Output the (x, y) coordinate of the center of the cell containing the given text.  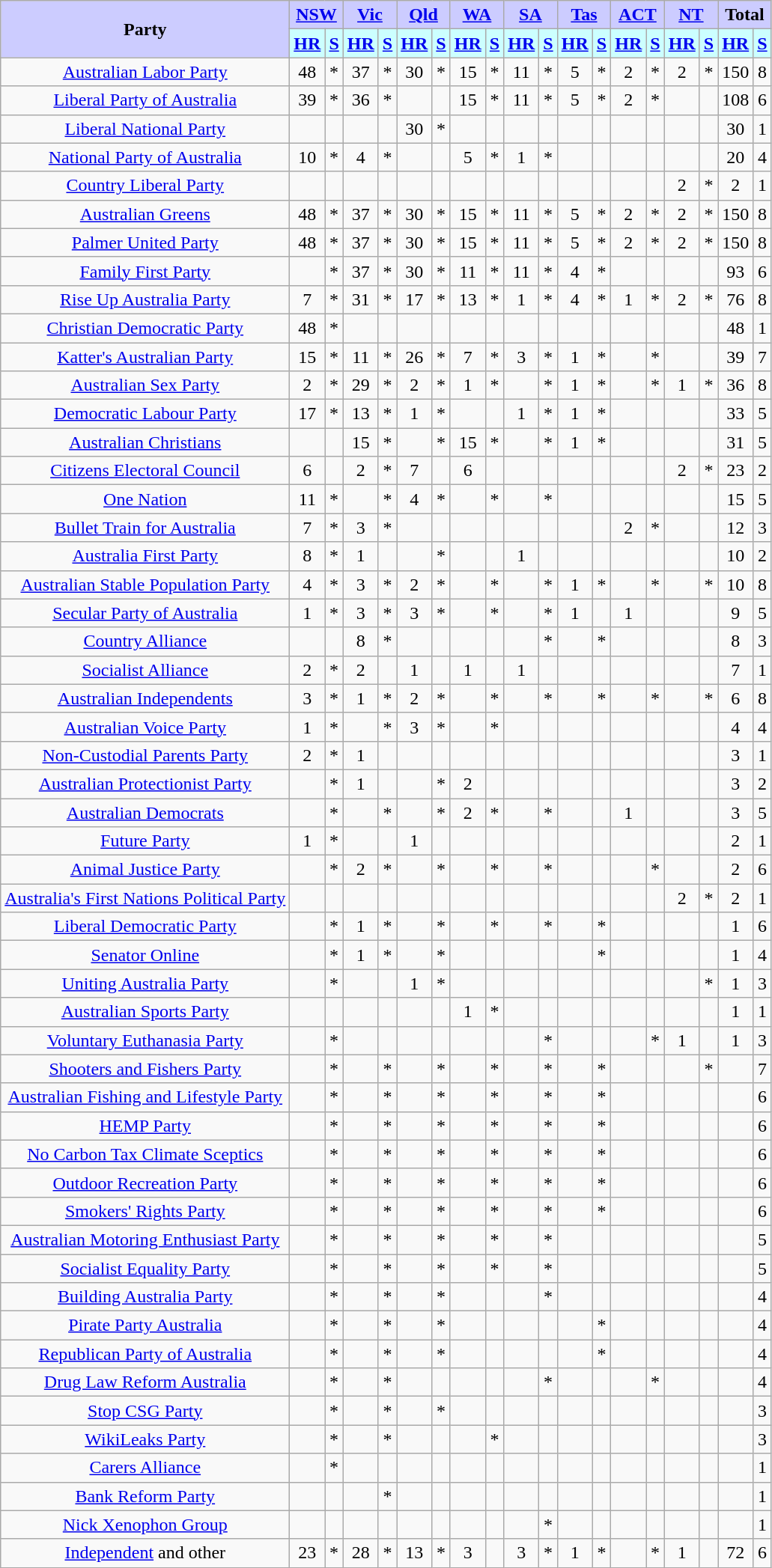
Voluntary Euthanasia Party (145, 1040)
Australian Sex Party (145, 385)
Australian Stable Population Party (145, 585)
Bullet Train for Australia (145, 528)
SA (530, 15)
108 (735, 100)
Country Alliance (145, 641)
Stop CSG Party (145, 1411)
Australian Democrats (145, 812)
Australian Independents (145, 698)
Uniting Australia Party (145, 983)
Katter's Australian Party (145, 357)
Country Liberal Party (145, 186)
Family First Party (145, 271)
Australia First Party (145, 556)
Building Australia Party (145, 1297)
Democratic Labour Party (145, 414)
Pirate Party Australia (145, 1326)
Vic (370, 15)
Party (145, 29)
26 (415, 357)
29 (361, 385)
Palmer United Party (145, 242)
Qld (424, 15)
Australian Motoring Enthusiast Party (145, 1239)
Animal Justice Party (145, 870)
Smokers' Rights Party (145, 1211)
Australian Voice Party (145, 727)
28 (361, 1553)
Australia's First Nations Political Party (145, 898)
WikiLeaks Party (145, 1439)
Bank Reform Party (145, 1496)
NSW (316, 15)
Citizens Electoral Council (145, 471)
12 (735, 528)
Rise Up Australia Party (145, 299)
Drug Law Reform Australia (145, 1382)
Liberal Democratic Party (145, 927)
Non-Custodial Parents Party (145, 755)
WA (476, 15)
NT (690, 15)
Carers Alliance (145, 1468)
Future Party (145, 841)
One Nation (145, 499)
Socialist Equality Party (145, 1269)
Liberal Party of Australia (145, 100)
Independent and other (145, 1553)
Australian Greens (145, 214)
No Carbon Tax Climate Sceptics (145, 1154)
Secular Party of Australia (145, 613)
Socialist Alliance (145, 670)
Shooters and Fishers Party (145, 1069)
Christian Democratic Party (145, 328)
Australian Labor Party (145, 72)
Total (744, 15)
National Party of Australia (145, 157)
Tas (584, 15)
HEMP Party (145, 1126)
Republican Party of Australia (145, 1354)
Liberal National Party (145, 129)
Australian Fishing and Lifestyle Party (145, 1097)
Australian Protectionist Party (145, 784)
ACT (638, 15)
9 (735, 613)
Nick Xenophon Group (145, 1525)
72 (735, 1553)
33 (735, 414)
Australian Sports Party (145, 1012)
93 (735, 271)
Outdoor Recreation Party (145, 1183)
76 (735, 299)
Senator Online (145, 955)
Australian Christians (145, 442)
20 (735, 157)
